Determine the [X, Y] coordinate at the center of the cell enclosing the given text.  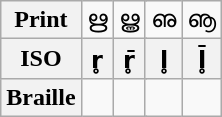
ISO [41, 59]
ൠ [129, 20]
Braille [41, 97]
ഋ [97, 20]
r̥ [97, 59]
r̥̄ [129, 59]
l̥̄ [202, 59]
Print [41, 20]
ൡ [202, 20]
ഌ [164, 20]
l̥ [164, 59]
